Return [X, Y] of the center of cell containing provided text 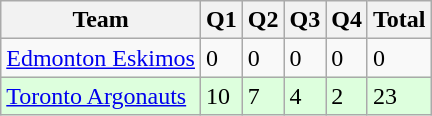
Q3 [305, 20]
Team [101, 20]
10 [221, 96]
Edmonton Eskimos [101, 58]
Total [399, 20]
Q1 [221, 20]
Q4 [347, 20]
Toronto Argonauts [101, 96]
Q2 [263, 20]
4 [305, 96]
2 [347, 96]
7 [263, 96]
23 [399, 96]
